From the cell containing the given text, extract its center point as (x, y) coordinate. 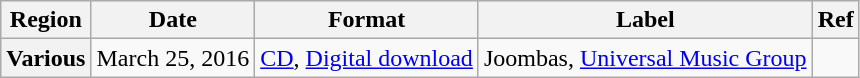
CD, Digital download (367, 58)
Ref (836, 20)
Date (173, 20)
Joombas, Universal Music Group (645, 58)
Region (46, 20)
Format (367, 20)
March 25, 2016 (173, 58)
Label (645, 20)
Various (46, 58)
